Capture the cell that displays the provided text and extract its [X, Y] central coordinate. 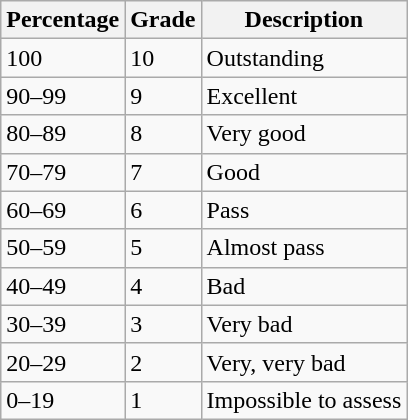
1 [163, 400]
7 [163, 172]
6 [163, 210]
Grade [163, 20]
50–59 [63, 248]
Bad [304, 286]
Description [304, 20]
70–79 [63, 172]
Excellent [304, 96]
Pass [304, 210]
Percentage [63, 20]
Outstanding [304, 58]
80–89 [63, 134]
60–69 [63, 210]
9 [163, 96]
8 [163, 134]
Good [304, 172]
40–49 [63, 286]
4 [163, 286]
10 [163, 58]
100 [63, 58]
20–29 [63, 362]
Almost pass [304, 248]
Very bad [304, 324]
5 [163, 248]
Impossible to assess [304, 400]
Very, very bad [304, 362]
Very good [304, 134]
0–19 [63, 400]
30–39 [63, 324]
90–99 [63, 96]
2 [163, 362]
3 [163, 324]
